Search for the cell housing the specified text and yield its [X, Y] center coordinate. 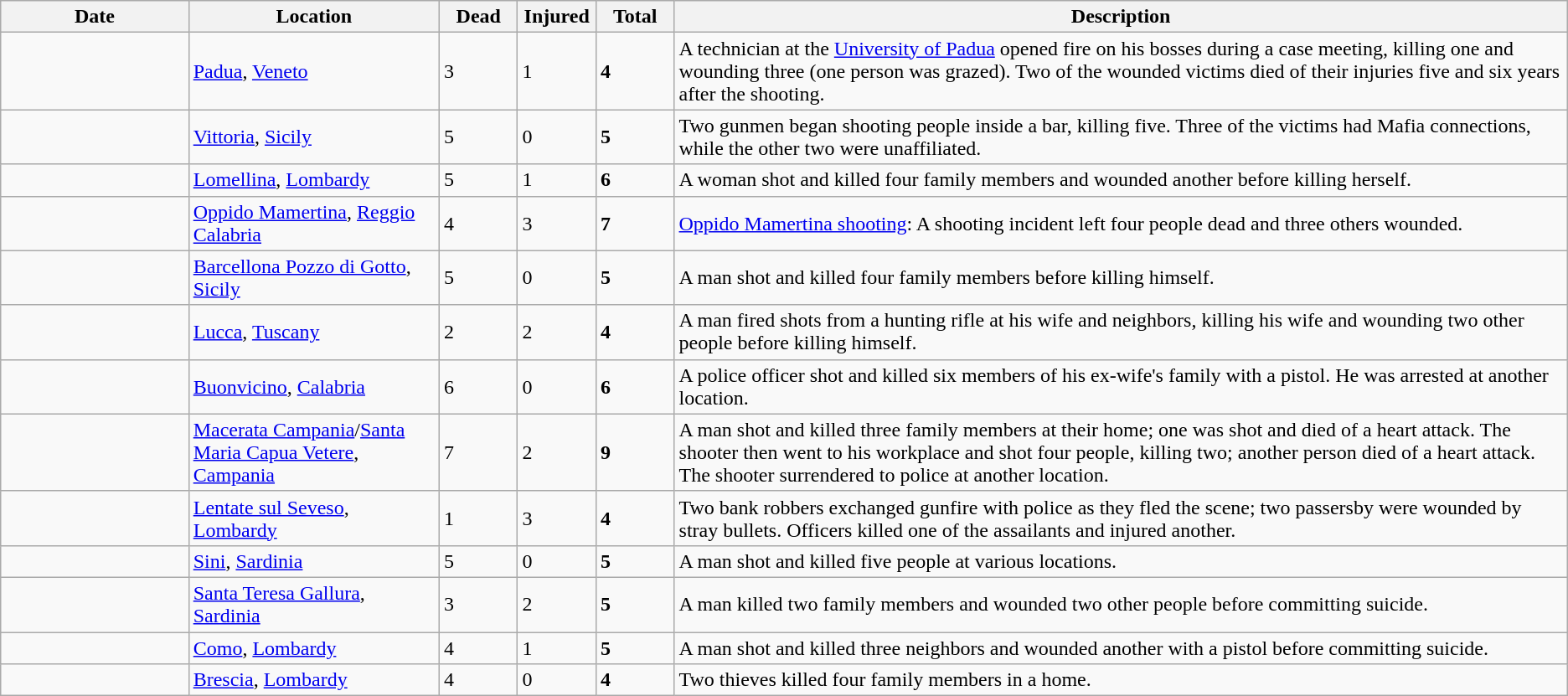
Lentate sul Seveso, Lombardy [313, 518]
Como, Lombardy [313, 647]
Location [313, 17]
A woman shot and killed four family members and wounded another before killing herself. [1121, 180]
Lomellina, Lombardy [313, 180]
A man shot and killed five people at various locations. [1121, 561]
A man shot and killed four family members before killing himself. [1121, 278]
Padua, Veneto [313, 71]
A man shot and killed three neighbors and wounded another with a pistol before committing suicide. [1121, 647]
Macerata Campania/Santa Maria Capua Vetere, Campania [313, 452]
Two gunmen began shooting people inside a bar, killing five. Three of the victims had Mafia connections, while the other two were unaffiliated. [1121, 137]
Lucca, Tuscany [313, 332]
9 [635, 452]
Buonvicino, Calabria [313, 387]
Oppido Mamertina, Reggio Calabria [313, 223]
Vittoria, Sicily [313, 137]
Dead [478, 17]
Two thieves killed four family members in a home. [1121, 680]
Sini, Sardinia [313, 561]
Brescia, Lombardy [313, 680]
A man killed two family members and wounded two other people before committing suicide. [1121, 605]
Oppido Mamertina shooting: A shooting incident left four people dead and three others wounded. [1121, 223]
Total [635, 17]
Injured [557, 17]
A police officer shot and killed six members of his ex-wife's family with a pistol. He was arrested at another location. [1121, 387]
A man fired shots from a hunting rifle at his wife and neighbors, killing his wife and wounding two other people before killing himself. [1121, 332]
Barcellona Pozzo di Gotto, Sicily [313, 278]
Santa Teresa Gallura, Sardinia [313, 605]
Description [1121, 17]
Date [95, 17]
